Search for the cell housing the specified text and yield its [x, y] center coordinate. 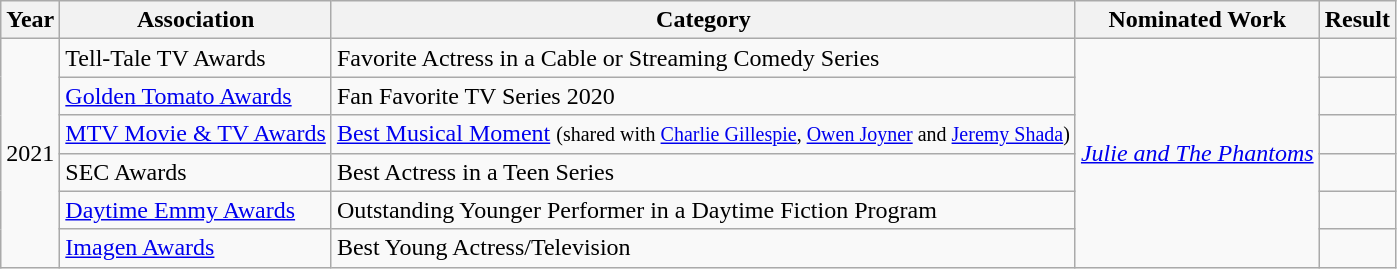
Category [703, 20]
SEC Awards [196, 172]
Best Musical Moment (shared with Charlie Gillespie, Owen Joyner and Jeremy Shada) [703, 134]
Association [196, 20]
Tell-Tale TV Awards [196, 58]
Result [1357, 20]
2021 [30, 153]
Best Young Actress/Television [703, 248]
Golden Tomato Awards [196, 96]
Nominated Work [1197, 20]
Daytime Emmy Awards [196, 210]
Best Actress in a Teen Series [703, 172]
Imagen Awards [196, 248]
Year [30, 20]
Fan Favorite TV Series 2020 [703, 96]
Outstanding Younger Performer in a Daytime Fiction Program [703, 210]
Julie and The Phantoms [1197, 153]
Favorite Actress in a Cable or Streaming Comedy Series [703, 58]
MTV Movie & TV Awards [196, 134]
